Find where the given text appears and provide that cell's center as [x, y] coordinate. 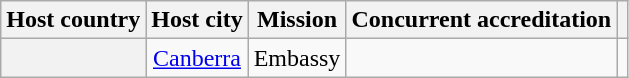
Concurrent accreditation [482, 20]
Mission [297, 20]
Canberra [197, 58]
Host city [197, 20]
Host country [74, 20]
Embassy [297, 58]
